Detect which cell encompasses the target text, then output its [X, Y] center coordinate. 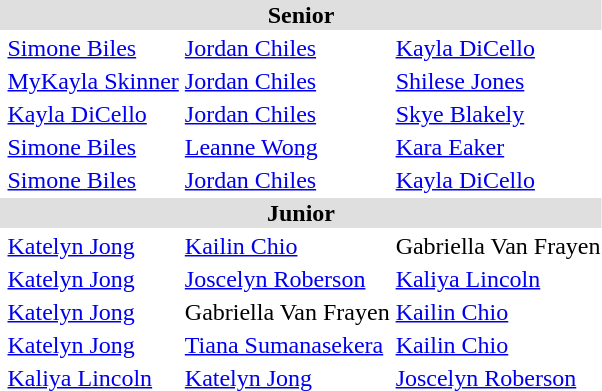
Kaliya Lincoln [498, 279]
Kara Eaker [498, 147]
Junior [301, 213]
Leanne Wong [287, 147]
Skye Blakely [498, 114]
Joscelyn Roberson [287, 279]
MyKayla Skinner [93, 81]
Tiana Sumanasekera [287, 345]
Senior [301, 15]
Shilese Jones [498, 81]
